Extract the [X, Y] coordinate from the center of the cell holding the provided text.  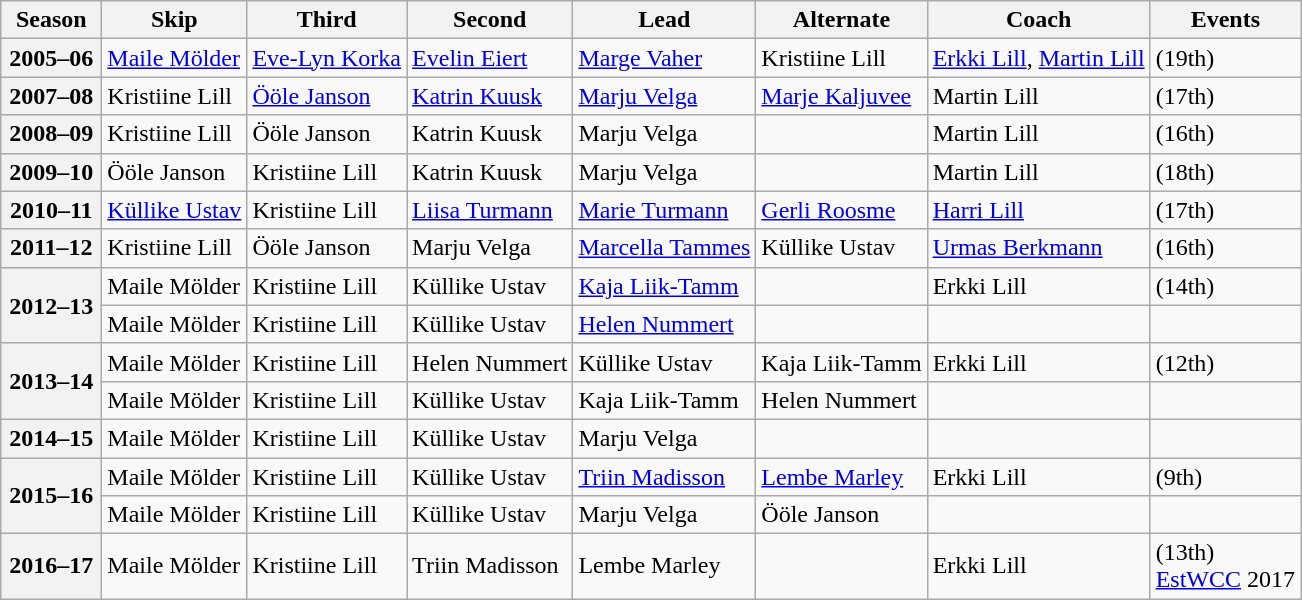
2005–06 [52, 58]
2009–10 [52, 172]
Harri Lill [1038, 210]
(19th) [1225, 58]
Urmas Berkmann [1038, 248]
Marje Kaljuvee [842, 96]
2011–12 [52, 248]
Erkki Lill, Martin Lill [1038, 58]
2007–08 [52, 96]
Lead [664, 20]
Events [1225, 20]
Gerli Roosme [842, 210]
2010–11 [52, 210]
Marie Turmann [664, 210]
Evelin Eiert [490, 58]
Alternate [842, 20]
(18th) [1225, 172]
2015–16 [52, 496]
Marge Vaher [664, 58]
2012–13 [52, 305]
Eve-Lyn Korka [327, 58]
Third [327, 20]
Season [52, 20]
2014–15 [52, 438]
(9th) [1225, 477]
Skip [174, 20]
Liisa Turmann [490, 210]
(12th) [1225, 362]
Coach [1038, 20]
Second [490, 20]
(13th)EstWCC 2017 [1225, 566]
2013–14 [52, 381]
Marcella Tammes [664, 248]
(14th) [1225, 286]
2016–17 [52, 566]
2008–09 [52, 134]
